Identify which cell holds the provided text, then report its [x, y] central coordinate. 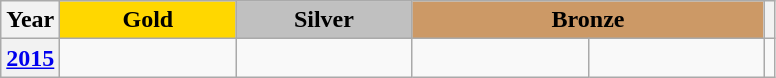
Gold [148, 20]
Year [30, 20]
Silver [324, 20]
Bronze [588, 20]
2015 [30, 58]
